Identify which cell holds the provided text, then report its (x, y) central coordinate. 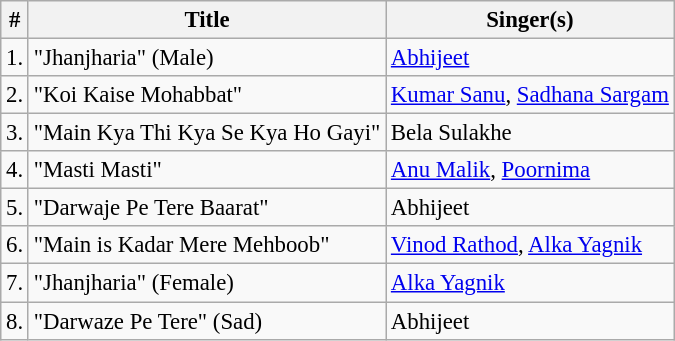
6. (15, 245)
"Jhanjharia" (Male) (206, 58)
"Darwaje Pe Tere Baarat" (206, 208)
5. (15, 208)
"Jhanjharia" (Female) (206, 283)
3. (15, 133)
Singer(s) (530, 20)
1. (15, 58)
8. (15, 321)
4. (15, 170)
"Darwaze Pe Tere" (Sad) (206, 321)
Bela Sulakhe (530, 133)
"Main is Kadar Mere Mehboob" (206, 245)
7. (15, 283)
Anu Malik, Poornima (530, 170)
"Main Kya Thi Kya Se Kya Ho Gayi" (206, 133)
"Masti Masti" (206, 170)
Alka Yagnik (530, 283)
Title (206, 20)
# (15, 20)
"Koi Kaise Mohabbat" (206, 95)
2. (15, 95)
Kumar Sanu, Sadhana Sargam (530, 95)
Vinod Rathod, Alka Yagnik (530, 245)
